Detect which cell encompasses the target text, then output its [x, y] center coordinate. 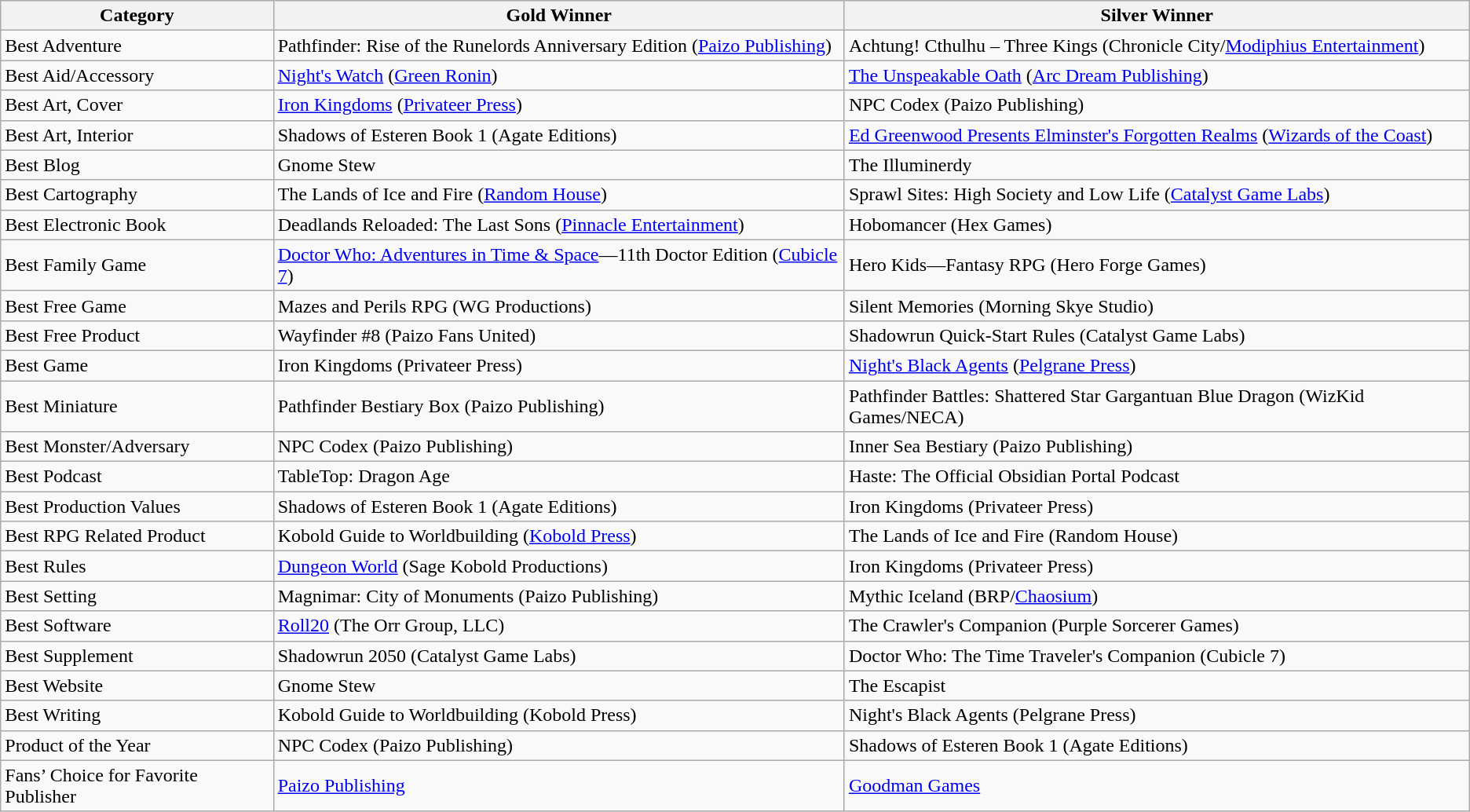
The Illuminerdy [1157, 165]
Best Cartography [137, 195]
Best Art, Cover [137, 105]
Wayfinder #8 (Paizo Fans United) [559, 335]
Doctor Who: The Time Traveler's Companion (Cubicle 7) [1157, 656]
Silver Winner [1157, 16]
Roll20 (The Orr Group, LLC) [559, 626]
Mazes and Perils RPG (WG Productions) [559, 305]
Doctor Who: Adventures in Time & Space—11th Doctor Edition (Cubicle 7) [559, 265]
Best Writing [137, 715]
Haste: The Official Obsidian Portal Podcast [1157, 477]
Best Family Game [137, 265]
Silent Memories (Morning Skye Studio) [1157, 305]
Best Software [137, 626]
Best Production Values [137, 507]
TableTop: Dragon Age [559, 477]
Inner Sea Bestiary (Paizo Publishing) [1157, 447]
Fans’ Choice for Favorite Publisher [137, 785]
Dungeon World (Sage Kobold Productions) [559, 566]
Ed Greenwood Presents Elminster's Forgotten Realms (Wizards of the Coast) [1157, 135]
Best Adventure [137, 46]
Product of the Year [137, 745]
The Crawler's Companion (Purple Sorcerer Games) [1157, 626]
Pathfinder Bestiary Box (Paizo Publishing) [559, 405]
Night's Watch (Green Ronin) [559, 75]
Mythic Iceland (BRP/Chaosium) [1157, 596]
Best Monster/Adversary [137, 447]
Best Blog [137, 165]
Best Supplement [137, 656]
Best Rules [137, 566]
The Escapist [1157, 686]
Shadowrun Quick-Start Rules (Catalyst Game Labs) [1157, 335]
Best Art, Interior [137, 135]
Pathfinder Battles: Shattered Star Gargantuan Blue Dragon (WizKid Games/NECA) [1157, 405]
Sprawl Sites: High Society and Low Life (Catalyst Game Labs) [1157, 195]
Paizo Publishing [559, 785]
Best Game [137, 365]
Deadlands Reloaded: The Last Sons (Pinnacle Entertainment) [559, 225]
Magnimar: City of Monuments (Paizo Publishing) [559, 596]
The Unspeakable Oath (Arc Dream Publishing) [1157, 75]
Achtung! Cthulhu – Three Kings (Chronicle City/Modiphius Entertainment) [1157, 46]
Best Electronic Book [137, 225]
Best Miniature [137, 405]
Pathfinder: Rise of the Runelords Anniversary Edition (Paizo Publishing) [559, 46]
Shadowrun 2050 (Catalyst Game Labs) [559, 656]
Hobomancer (Hex Games) [1157, 225]
Best RPG Related Product [137, 536]
Best Free Game [137, 305]
Best Setting [137, 596]
Best Aid/Accessory [137, 75]
Best Podcast [137, 477]
Category [137, 16]
Goodman Games [1157, 785]
Gold Winner [559, 16]
Best Website [137, 686]
Hero Kids—Fantasy RPG (Hero Forge Games) [1157, 265]
Best Free Product [137, 335]
